Locate the cell with the specified text and output its (x, y) center coordinate. 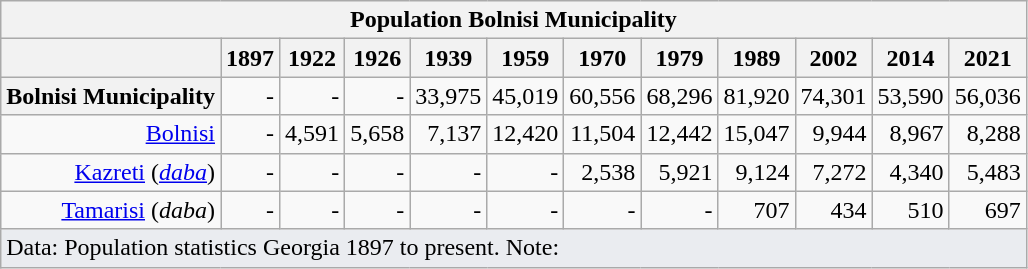
Bolnisi (111, 134)
53,590 (910, 96)
1970 (602, 58)
56,036 (988, 96)
1926 (378, 58)
68,296 (680, 96)
1979 (680, 58)
2021 (988, 58)
4,340 (910, 172)
2002 (834, 58)
7,272 (834, 172)
12,420 (526, 134)
1922 (312, 58)
Kazreti (daba) (111, 172)
Data: Population statistics Georgia 1897 to present. Note: (514, 248)
33,975 (448, 96)
7,137 (448, 134)
Tamarisi (daba) (111, 210)
8,288 (988, 134)
4,591 (312, 134)
9,944 (834, 134)
15,047 (756, 134)
81,920 (756, 96)
1989 (756, 58)
9,124 (756, 172)
510 (910, 210)
5,483 (988, 172)
2014 (910, 58)
60,556 (602, 96)
1897 (250, 58)
697 (988, 210)
1939 (448, 58)
74,301 (834, 96)
11,504 (602, 134)
707 (756, 210)
Population Bolnisi Municipality (514, 20)
2,538 (602, 172)
8,967 (910, 134)
1959 (526, 58)
12,442 (680, 134)
Bolnisi Municipality (111, 96)
45,019 (526, 96)
5,921 (680, 172)
434 (834, 210)
5,658 (378, 134)
